Detect which cell encompasses the target text, then output its (X, Y) center coordinate. 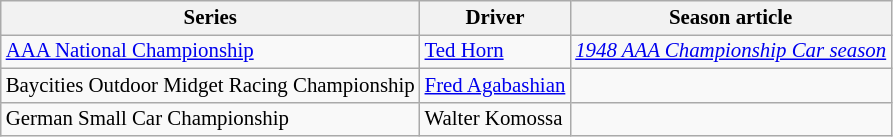
Walter Komossa (496, 119)
Driver (496, 18)
Ted Horn (496, 51)
German Small Car Championship (210, 119)
Series (210, 18)
Season article (730, 18)
AAA National Championship (210, 51)
Fred Agabashian (496, 85)
1948 AAA Championship Car season (730, 51)
Baycities Outdoor Midget Racing Championship (210, 85)
